Pinpoint the cell where the given text exists, returning its (x, y) midpoint coordinate. 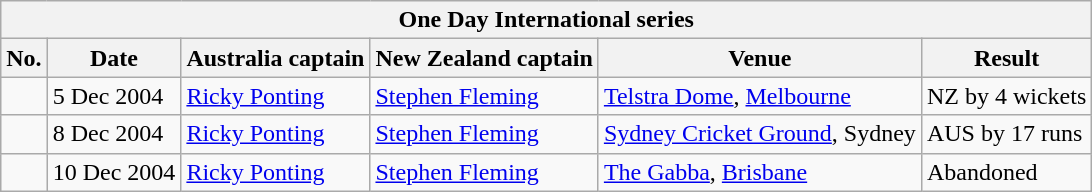
The Gabba, Brisbane (760, 172)
8 Dec 2004 (114, 134)
AUS by 17 runs (1006, 134)
Venue (760, 58)
Sydney Cricket Ground, Sydney (760, 134)
Date (114, 58)
Result (1006, 58)
No. (24, 58)
NZ by 4 wickets (1006, 96)
10 Dec 2004 (114, 172)
New Zealand captain (484, 58)
One Day International series (546, 20)
Telstra Dome, Melbourne (760, 96)
Abandoned (1006, 172)
Australia captain (276, 58)
5 Dec 2004 (114, 96)
